Extract the [x, y] coordinate from the center of the cell holding the provided text.  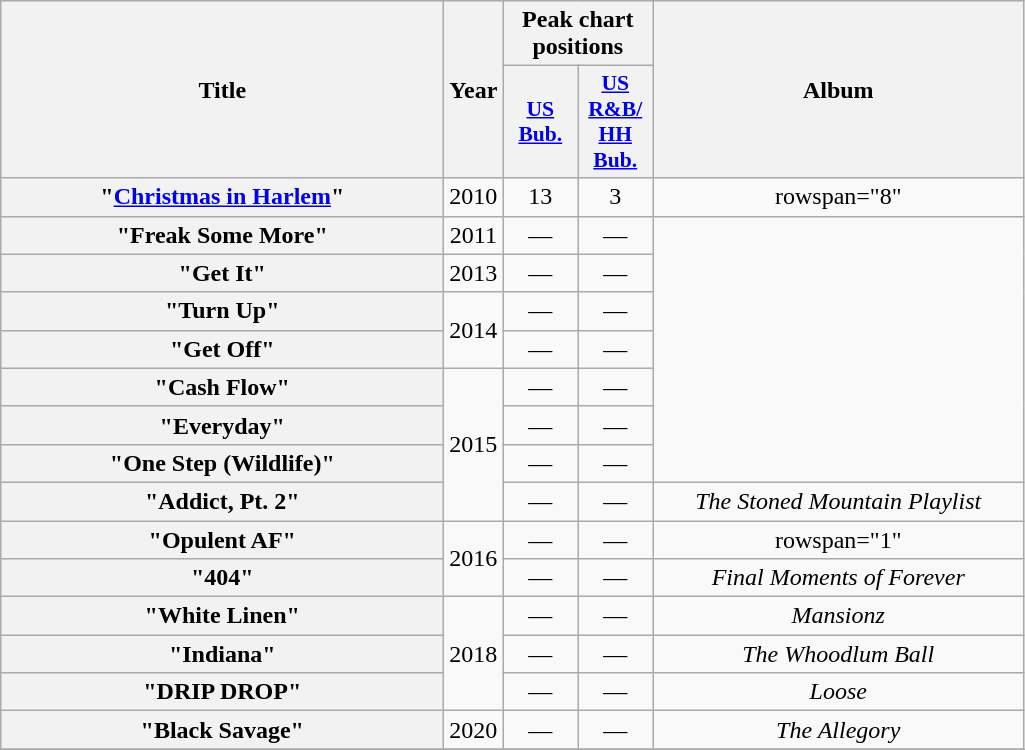
"One Step (Wildlife)" [222, 463]
3 [616, 197]
"404" [222, 578]
"Black Savage" [222, 730]
rowspan="1" [838, 539]
"Cash Flow" [222, 387]
"Christmas in Harlem" [222, 197]
Album [838, 90]
The Whoodlum Ball [838, 654]
2011 [474, 235]
The Stoned Mountain Playlist [838, 501]
"Get Off" [222, 349]
13 [540, 197]
2016 [474, 558]
Mansionz [838, 616]
2013 [474, 273]
"White Linen" [222, 616]
Year [474, 90]
The Allegory [838, 730]
Peak chart positions [578, 34]
USBub. [540, 122]
Final Moments of Forever [838, 578]
rowspan="8" [838, 197]
"Get It" [222, 273]
"DRIP DROP" [222, 692]
Loose [838, 692]
"Opulent AF" [222, 539]
2010 [474, 197]
2020 [474, 730]
"Indiana" [222, 654]
"Everyday" [222, 425]
2018 [474, 654]
Title [222, 90]
"Addict, Pt. 2" [222, 501]
"Freak Some More" [222, 235]
2015 [474, 444]
US R&B/HHBub. [616, 122]
2014 [474, 330]
"Turn Up" [222, 311]
